Search for the cell housing the specified text and yield its [x, y] center coordinate. 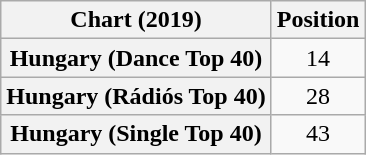
43 [318, 134]
Hungary (Rádiós Top 40) [136, 96]
Hungary (Dance Top 40) [136, 58]
28 [318, 96]
Position [318, 20]
Hungary (Single Top 40) [136, 134]
Chart (2019) [136, 20]
14 [318, 58]
